Return (X, Y) of the center of cell containing provided text 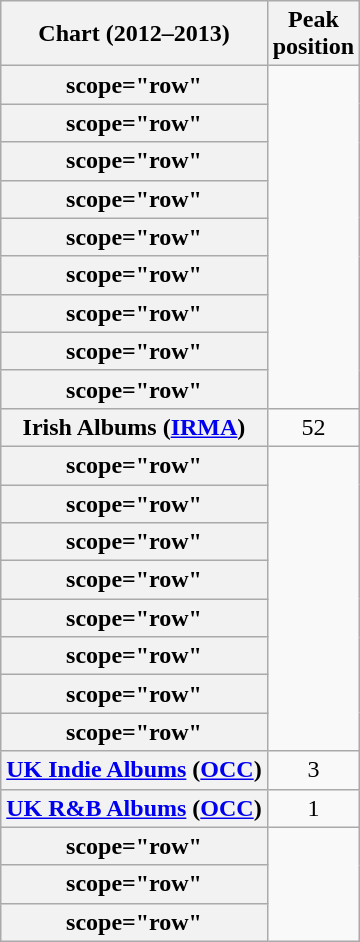
Irish Albums (IRMA) (134, 427)
UK Indie Albums (OCC) (134, 770)
52 (313, 427)
3 (313, 770)
Chart (2012–2013) (134, 34)
Peakposition (313, 34)
UK R&B Albums (OCC) (134, 808)
1 (313, 808)
